Return (X, Y) of the center of cell containing provided text 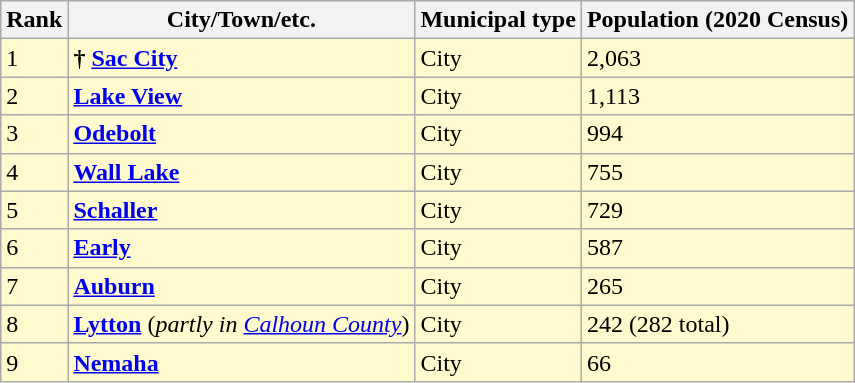
5 (34, 210)
755 (717, 172)
9 (34, 362)
994 (717, 134)
7 (34, 286)
Lytton (partly in Calhoun County) (242, 324)
Schaller (242, 210)
8 (34, 324)
Early (242, 248)
242 (282 total) (717, 324)
Wall Lake (242, 172)
Rank (34, 20)
2 (34, 96)
† Sac City (242, 58)
265 (717, 286)
2,063 (717, 58)
Auburn (242, 286)
Population (2020 Census) (717, 20)
1,113 (717, 96)
City/Town/etc. (242, 20)
Municipal type (498, 20)
587 (717, 248)
4 (34, 172)
6 (34, 248)
Lake View (242, 96)
729 (717, 210)
66 (717, 362)
3 (34, 134)
Nemaha (242, 362)
1 (34, 58)
Odebolt (242, 134)
